Locate the cell with the specified text and output its [X, Y] center coordinate. 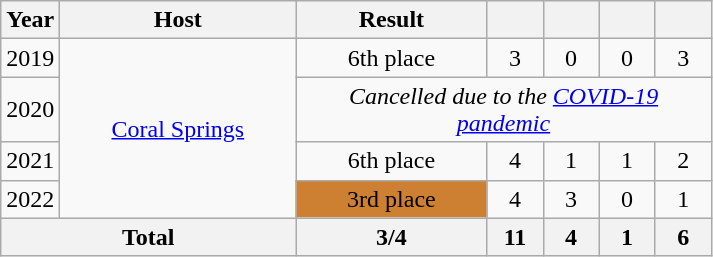
2022 [30, 199]
Coral Springs [178, 128]
Total [148, 237]
6 [683, 237]
2 [683, 161]
Cancelled due to the COVID-19 pandemic [504, 110]
2020 [30, 110]
2019 [30, 58]
11 [515, 237]
Year [30, 20]
Host [178, 20]
3rd place [392, 199]
2021 [30, 161]
Result [392, 20]
3/4 [392, 237]
